Provide the [x, y] coordinate of the cell's center where the given text is located.  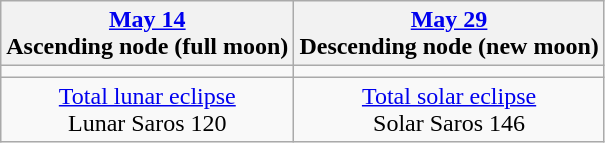
May 14Ascending node (full moon) [148, 34]
May 29Descending node (new moon) [449, 34]
Total solar eclipseSolar Saros 146 [449, 110]
Total lunar eclipseLunar Saros 120 [148, 110]
